Pinpoint the cell where the given text exists, returning its (x, y) midpoint coordinate. 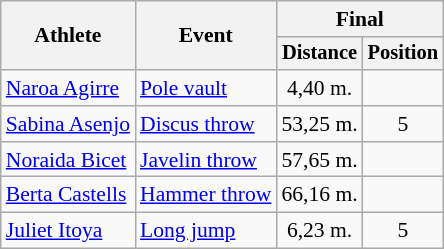
Discus throw (206, 124)
Position (403, 54)
Naroa Agirre (68, 88)
66,16 m. (319, 195)
Pole vault (206, 88)
Berta Castells (68, 195)
Event (206, 36)
Javelin throw (206, 160)
Sabina Asenjo (68, 124)
Distance (319, 54)
57,65 m. (319, 160)
53,25 m. (319, 124)
Final (360, 19)
Noraida Bicet (68, 160)
Long jump (206, 231)
Hammer throw (206, 195)
Juliet Itoya (68, 231)
6,23 m. (319, 231)
Athlete (68, 36)
4,40 m. (319, 88)
